Identify which cell holds the provided text, then report its [X, Y] central coordinate. 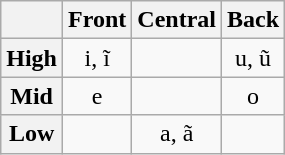
Central [177, 20]
Front [98, 20]
o [254, 96]
High [32, 58]
e [98, 96]
Mid [32, 96]
a, ã [177, 134]
i, ĩ [98, 58]
u, ũ [254, 58]
Low [32, 134]
Back [254, 20]
